Return the [X, Y] coordinate for the center point of the cell that contains the specified text.  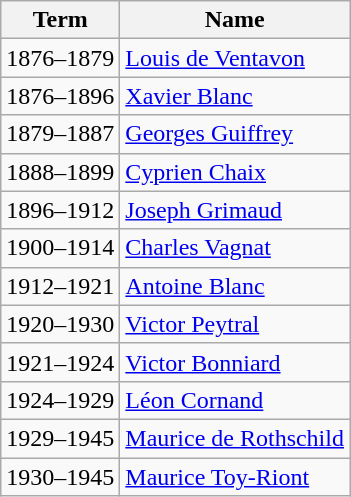
Term [60, 20]
1921–1924 [60, 362]
1900–1914 [60, 248]
Victor Bonniard [235, 362]
Louis de Ventavon [235, 58]
Georges Guiffrey [235, 134]
Maurice de Rothschild [235, 438]
1930–1945 [60, 477]
1920–1930 [60, 324]
Victor Peytral [235, 324]
1879–1887 [60, 134]
1876–1896 [60, 96]
Antoine Blanc [235, 286]
1896–1912 [60, 210]
Léon Cornand [235, 400]
1876–1879 [60, 58]
Charles Vagnat [235, 248]
Maurice Toy-Riont [235, 477]
1912–1921 [60, 286]
Name [235, 20]
1888–1899 [60, 172]
1929–1945 [60, 438]
Cyprien Chaix [235, 172]
1924–1929 [60, 400]
Joseph Grimaud [235, 210]
Xavier Blanc [235, 96]
